Output the [x, y] coordinate of the center of the cell containing the given text.  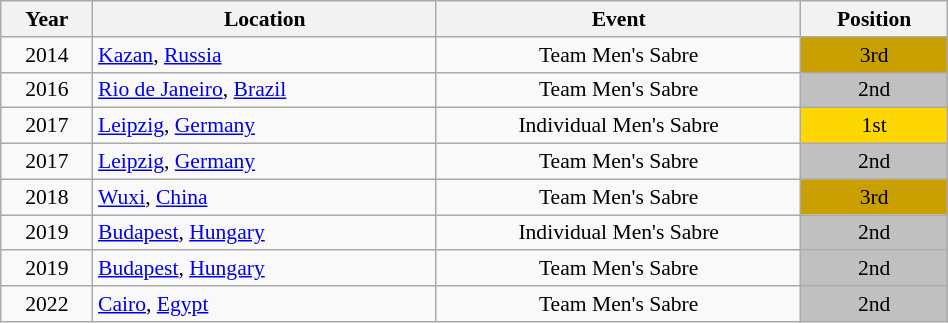
2018 [47, 197]
Event [618, 19]
2014 [47, 55]
Location [264, 19]
2022 [47, 304]
Year [47, 19]
2016 [47, 90]
Wuxi, China [264, 197]
Kazan, Russia [264, 55]
Position [874, 19]
Rio de Janeiro, Brazil [264, 90]
1st [874, 126]
Cairo, Egypt [264, 304]
